Return (x, y) of the center of cell containing provided text 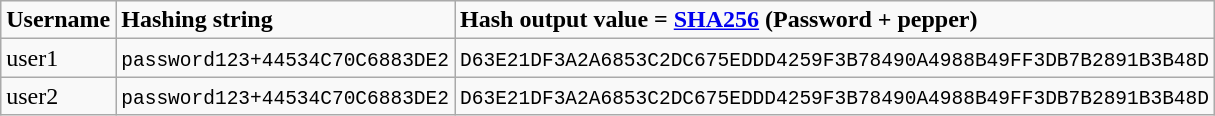
user2 (58, 96)
user1 (58, 58)
Hash output value = SHA256 (Password + pepper) (834, 20)
Username (58, 20)
Hashing string (286, 20)
